Return the (X, Y) coordinate for the center point of the cell that contains the specified text.  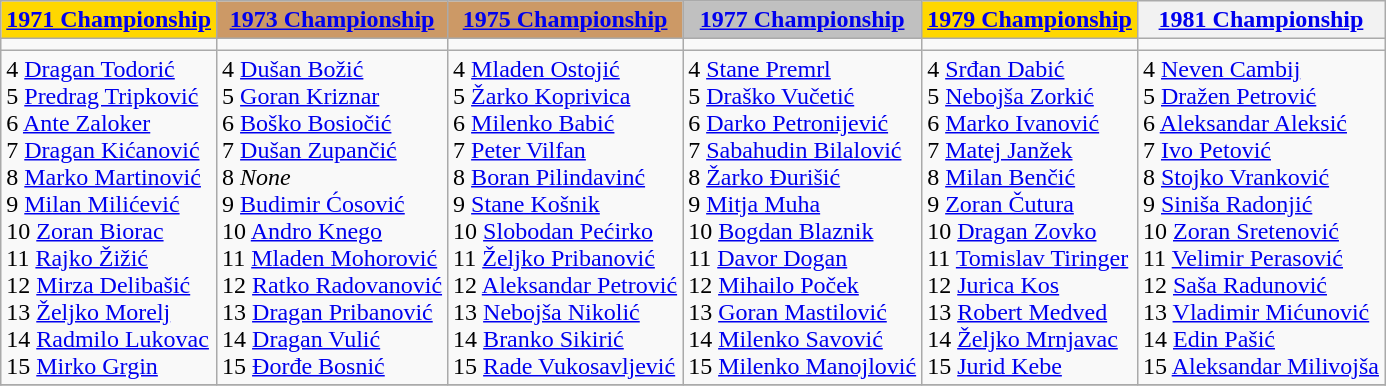
1981 Championship (1260, 20)
1971 Championship (109, 20)
1973 Championship (332, 20)
1975 Championship (566, 20)
1979 Championship (1030, 20)
1977 Championship (802, 20)
